Search for the cell housing the specified text and yield its (X, Y) center coordinate. 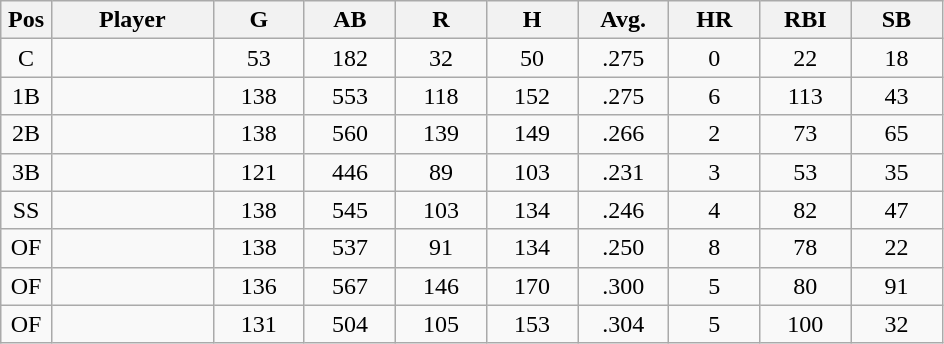
Pos (26, 20)
AB (350, 20)
118 (440, 96)
.246 (624, 210)
545 (350, 210)
8 (714, 248)
.300 (624, 286)
446 (350, 172)
3 (714, 172)
0 (714, 58)
SB (896, 20)
50 (532, 58)
504 (350, 324)
100 (806, 324)
35 (896, 172)
6 (714, 96)
121 (258, 172)
182 (350, 58)
47 (896, 210)
82 (806, 210)
113 (806, 96)
2 (714, 134)
553 (350, 96)
152 (532, 96)
.304 (624, 324)
80 (806, 286)
HR (714, 20)
.250 (624, 248)
78 (806, 248)
18 (896, 58)
1B (26, 96)
136 (258, 286)
43 (896, 96)
RBI (806, 20)
Avg. (624, 20)
149 (532, 134)
SS (26, 210)
153 (532, 324)
.266 (624, 134)
65 (896, 134)
146 (440, 286)
C (26, 58)
73 (806, 134)
Player (132, 20)
105 (440, 324)
R (440, 20)
537 (350, 248)
2B (26, 134)
.231 (624, 172)
H (532, 20)
131 (258, 324)
560 (350, 134)
4 (714, 210)
89 (440, 172)
3B (26, 172)
567 (350, 286)
170 (532, 286)
139 (440, 134)
G (258, 20)
